Provide the (X, Y) coordinate of the cell's center where the given text is located.  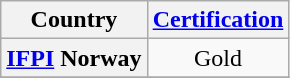
Gold (218, 58)
Country (74, 20)
Certification (218, 20)
IFPI Norway (74, 58)
